Capture the cell that displays the provided text and extract its [X, Y] central coordinate. 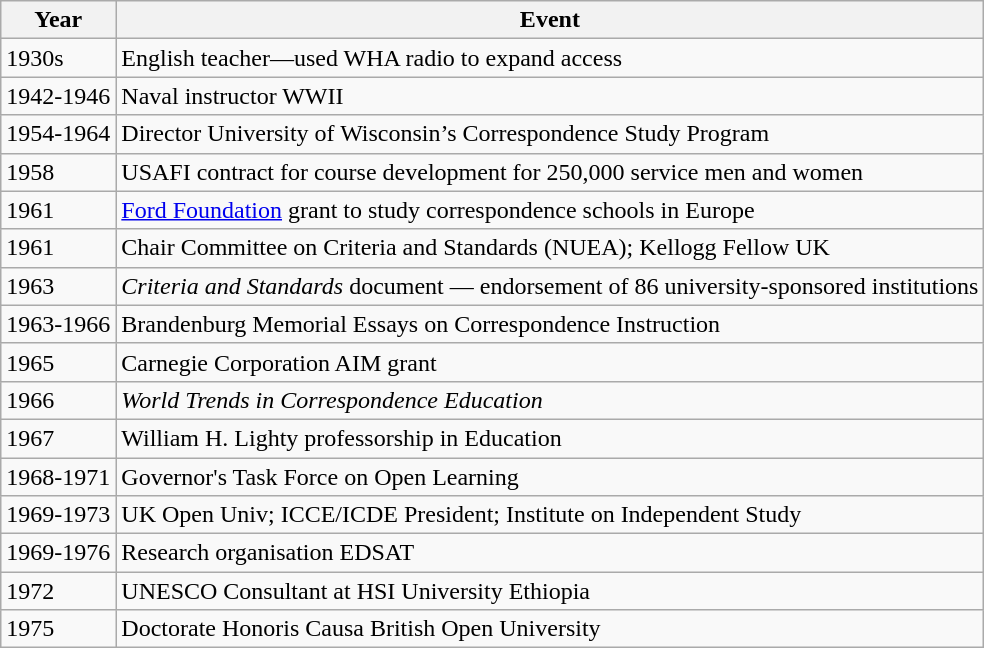
1968-1971 [58, 477]
1963-1966 [58, 324]
Director University of Wisconsin’s Correspondence Study Program [550, 134]
1963 [58, 286]
Criteria and Standards document — endorsement of 86 university-sponsored institutions [550, 286]
1954-1964 [58, 134]
William H. Lighty professorship in Education [550, 438]
1965 [58, 362]
English teacher—used WHA radio to expand access [550, 58]
1972 [58, 591]
Chair Committee on Criteria and Standards (NUEA); Kellogg Fellow UK [550, 248]
Year [58, 20]
Carnegie Corporation AIM grant [550, 362]
1969-1973 [58, 515]
Brandenburg Memorial Essays on Correspondence Instruction [550, 324]
1967 [58, 438]
UNESCO Consultant at HSI University Ethiopia [550, 591]
1969-1976 [58, 553]
Event [550, 20]
Governor's Task Force on Open Learning [550, 477]
1930s [58, 58]
Doctorate Honoris Causa British Open University [550, 629]
1942-1946 [58, 96]
1958 [58, 172]
Research organisation EDSAT [550, 553]
Ford Foundation grant to study correspondence schools in Europe [550, 210]
1975 [58, 629]
USAFI contract for course development for 250,000 service men and women [550, 172]
1966 [58, 400]
World Trends in Correspondence Education [550, 400]
Naval instructor WWII [550, 96]
UK Open Univ; ICCE/ICDE President; Institute on Independent Study [550, 515]
